Pinpoint the cell where the given text exists, returning its (X, Y) midpoint coordinate. 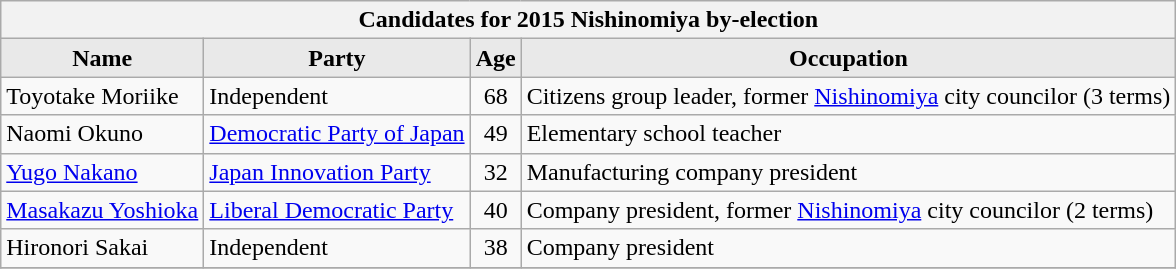
Citizens group leader, former Nishinomiya city councilor (3 terms) (848, 96)
40 (496, 210)
Candidates for 2015 Nishinomiya by-election (588, 20)
32 (496, 172)
Manufacturing company president (848, 172)
Occupation (848, 58)
Democratic Party of Japan (337, 134)
Elementary school teacher (848, 134)
49 (496, 134)
Masakazu Yoshioka (102, 210)
68 (496, 96)
Toyotake Moriike (102, 96)
Name (102, 58)
Party (337, 58)
Naomi Okuno (102, 134)
Japan Innovation Party (337, 172)
Hironori Sakai (102, 248)
Yugo Nakano (102, 172)
Age (496, 58)
Liberal Democratic Party (337, 210)
38 (496, 248)
Company president, former Nishinomiya city councilor (2 terms) (848, 210)
Company president (848, 248)
